Search for the cell housing the specified text and yield its [X, Y] center coordinate. 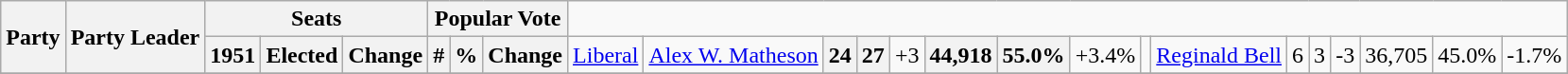
Reginald Bell [1219, 55]
24 [839, 55]
-3 [1346, 55]
36,705 [1397, 55]
44,918 [960, 55]
45.0% [1467, 55]
Party [33, 37]
% [467, 55]
27 [873, 55]
Popular Vote [498, 19]
Party Leader [135, 37]
1951 [233, 55]
Elected [302, 55]
3 [1319, 55]
# [439, 55]
6 [1299, 55]
55.0% [1034, 55]
Seats [317, 19]
Liberal [606, 55]
+3.4% [1106, 55]
+3 [907, 55]
-1.7% [1535, 55]
Alex W. Matheson [733, 55]
